Search for the cell housing the specified text and yield its (X, Y) center coordinate. 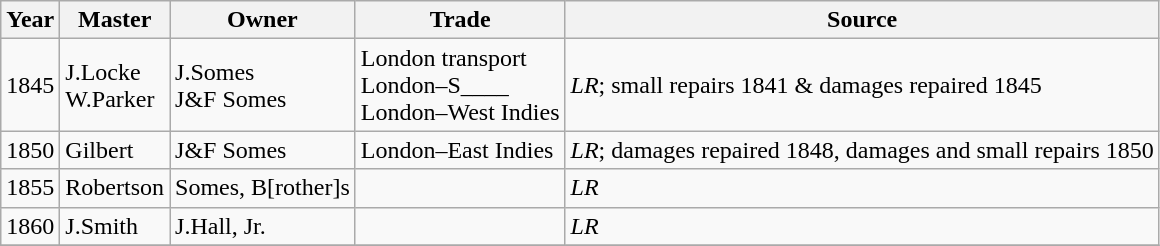
1845 (30, 85)
London transportLondon–S____London–West Indies (460, 85)
J&F Somes (263, 150)
LR; damages repaired 1848, damages and small repairs 1850 (862, 150)
1855 (30, 188)
1850 (30, 150)
J.SomesJ&F Somes (263, 85)
Source (862, 20)
Master (115, 20)
Somes, B[rother]s (263, 188)
J.Smith (115, 226)
Robertson (115, 188)
LR; small repairs 1841 & damages repaired 1845 (862, 85)
J.LockeW.Parker (115, 85)
London–East Indies (460, 150)
Year (30, 20)
J.Hall, Jr. (263, 226)
Trade (460, 20)
Gilbert (115, 150)
1860 (30, 226)
Owner (263, 20)
